Return the (X, Y) coordinate for the center point of the cell that contains the specified text.  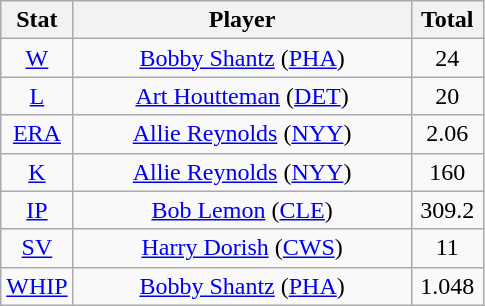
Total (447, 20)
L (37, 96)
11 (447, 248)
309.2 (447, 210)
24 (447, 58)
ERA (37, 134)
Harry Dorish (CWS) (242, 248)
K (37, 172)
SV (37, 248)
20 (447, 96)
WHIP (37, 286)
Bob Lemon (CLE) (242, 210)
W (37, 58)
1.048 (447, 286)
Art Houtteman (DET) (242, 96)
Stat (37, 20)
160 (447, 172)
Player (242, 20)
IP (37, 210)
2.06 (447, 134)
